For the text-containing cell, return its midpoint in (X, Y) coordinate format. 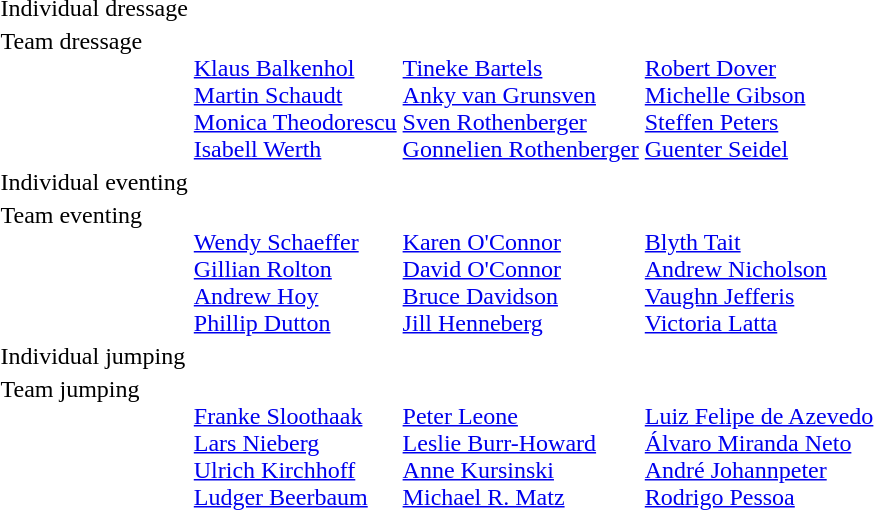
Tineke Bartels Anky van Grunsven Sven Rothenberger Gonnelien Rothenberger (520, 95)
Wendy Schaeffer Gillian Rolton Andrew Hoy Phillip Dutton (295, 269)
Karen O'Connor David O'Connor Bruce Davidson Jill Henneberg (520, 269)
Klaus Balkenhol Martin Schaudt Monica Theodorescu Isabell Werth (295, 95)
